Identify which cell holds the provided text, then report its (X, Y) central coordinate. 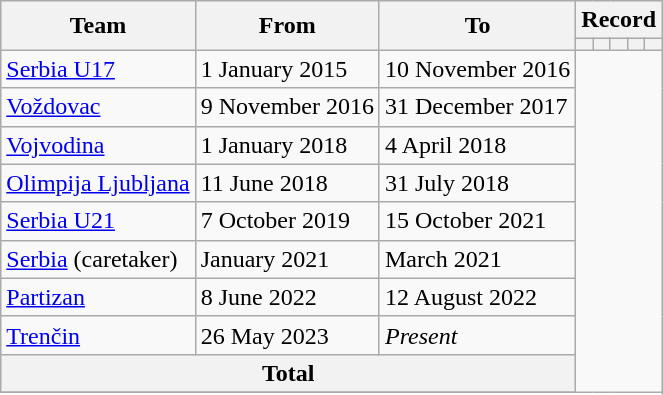
Voždovac (98, 107)
From (287, 26)
Record (619, 20)
March 2021 (477, 259)
January 2021 (287, 259)
26 May 2023 (287, 335)
4 April 2018 (477, 145)
1 January 2015 (287, 69)
Total (288, 373)
7 October 2019 (287, 221)
Olimpija Ljubljana (98, 183)
11 June 2018 (287, 183)
31 July 2018 (477, 183)
Partizan (98, 297)
Serbia (caretaker) (98, 259)
Team (98, 26)
1 January 2018 (287, 145)
31 December 2017 (477, 107)
Trenčin (98, 335)
Vojvodina (98, 145)
Present (477, 335)
Serbia U17 (98, 69)
Serbia U21 (98, 221)
10 November 2016 (477, 69)
15 October 2021 (477, 221)
9 November 2016 (287, 107)
8 June 2022 (287, 297)
12 August 2022 (477, 297)
To (477, 26)
